Detect which cell encompasses the target text, then output its (X, Y) center coordinate. 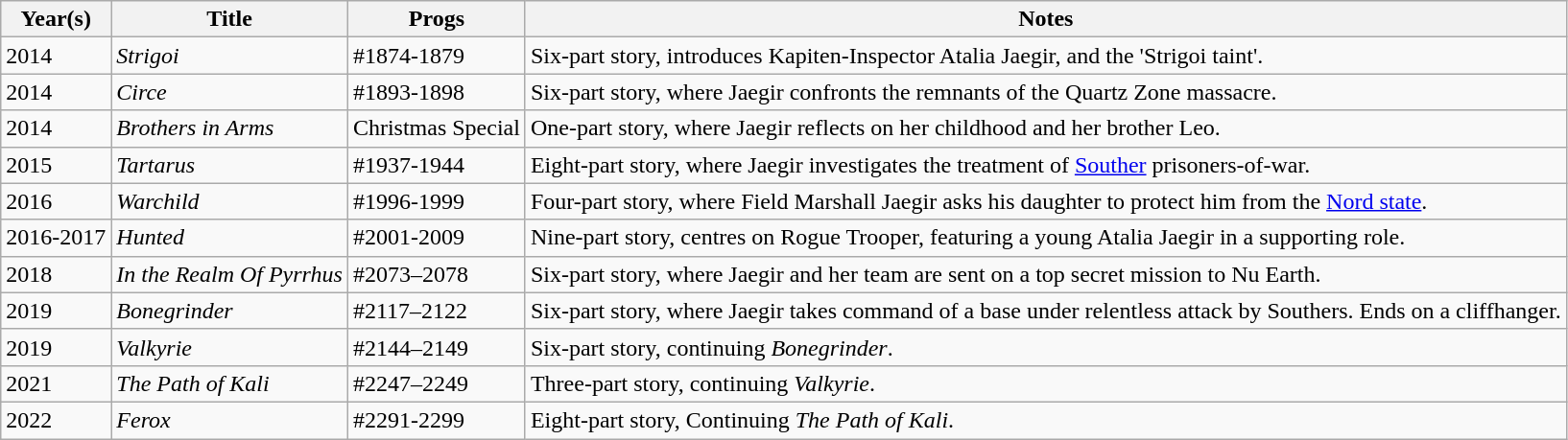
Brothers in Arms (230, 128)
Nine-part story, centres on Rogue Trooper, featuring a young Atalia Jaegir in a supporting role. (1046, 238)
#1874-1879 (436, 56)
Warchild (230, 201)
Eight-part story, where Jaegir investigates the treatment of Souther prisoners-of-war. (1046, 165)
Tartarus (230, 165)
2022 (56, 420)
Ferox (230, 420)
#1893-1898 (436, 92)
2015 (56, 165)
#2001-2009 (436, 238)
Year(s) (56, 19)
Six-part story, continuing Bonegrinder. (1046, 347)
2018 (56, 274)
2016-2017 (56, 238)
Four-part story, where Field Marshall Jaegir asks his daughter to protect him from the Nord state. (1046, 201)
#1996-1999 (436, 201)
Valkyrie (230, 347)
#2291-2299 (436, 420)
In the Realm Of Pyrrhus (230, 274)
Six-part story, where Jaegir confronts the remnants of the Quartz Zone massacre. (1046, 92)
Eight-part story, Continuing The Path of Kali. (1046, 420)
2016 (56, 201)
Title (230, 19)
The Path of Kali (230, 383)
#1937-1944 (436, 165)
Six-part story, where Jaegir and her team are sent on a top secret mission to Nu Earth. (1046, 274)
Hunted (230, 238)
Strigoi (230, 56)
Notes (1046, 19)
Six-part story, introduces Kapiten-Inspector Atalia Jaegir, and the 'Strigoi taint'. (1046, 56)
#2117–2122 (436, 311)
One-part story, where Jaegir reflects on her childhood and her brother Leo. (1046, 128)
2021 (56, 383)
#2144–2149 (436, 347)
Christmas Special (436, 128)
#2073–2078 (436, 274)
Six-part story, where Jaegir takes command of a base under relentless attack by Southers. Ends on a cliffhanger. (1046, 311)
Bonegrinder (230, 311)
Three-part story, continuing Valkyrie. (1046, 383)
#2247–2249 (436, 383)
Progs (436, 19)
Circe (230, 92)
